Search for the cell housing the specified text and yield its (x, y) center coordinate. 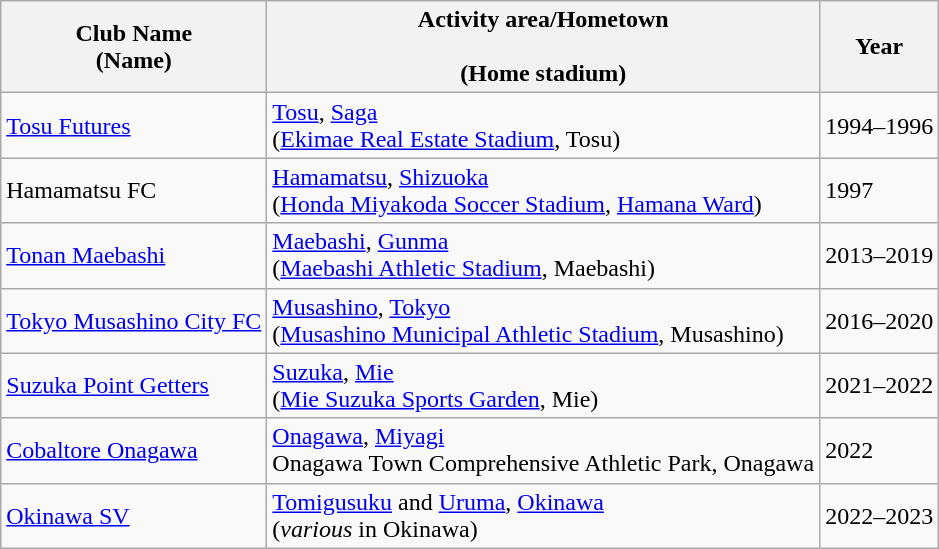
Hamamatsu, Shizuoka(Honda Miyakoda Soccer Stadium, Hamana Ward) (544, 190)
Tosu, Saga(Ekimae Real Estate Stadium, Tosu) (544, 126)
2021–2022 (880, 386)
2022–2023 (880, 516)
Tosu Futures (134, 126)
Musashino, Tokyo(Musashino Municipal Athletic Stadium, Musashino) (544, 320)
1997 (880, 190)
Club Name(Name) (134, 47)
Cobaltore Onagawa (134, 450)
Suzuka, Mie(Mie Suzuka Sports Garden, Mie) (544, 386)
1994–1996 (880, 126)
Okinawa SV (134, 516)
Tomigusuku and Uruma, Okinawa(various in Okinawa) (544, 516)
2016–2020 (880, 320)
Activity area/Hometown(Home stadium) (544, 47)
2013–2019 (880, 256)
Tonan Maebashi (134, 256)
Maebashi, Gunma(Maebashi Athletic Stadium, Maebashi) (544, 256)
Year (880, 47)
Suzuka Point Getters (134, 386)
Onagawa, MiyagiOnagawa Town Comprehensive Athletic Park, Onagawa (544, 450)
Tokyo Musashino City FC (134, 320)
Hamamatsu FC (134, 190)
2022 (880, 450)
